Identify which cell holds the provided text, then report its [x, y] central coordinate. 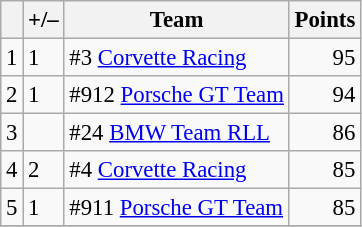
#911 Porsche GT Team [176, 208]
94 [324, 95]
3 [12, 133]
#3 Corvette Racing [176, 58]
#912 Porsche GT Team [176, 95]
4 [12, 170]
Team [176, 20]
+/– [44, 20]
#24 BMW Team RLL [176, 133]
#4 Corvette Racing [176, 170]
5 [12, 208]
86 [324, 133]
95 [324, 58]
Points [324, 20]
